Find where the given text appears and provide that cell's center as (x, y) coordinate. 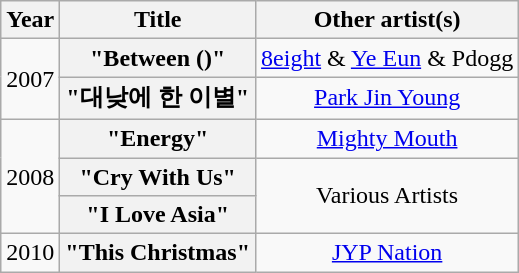
"대낮에 한 이별" (158, 98)
"Energy" (158, 138)
Mighty Mouth (388, 138)
Other artist(s) (388, 20)
Park Jin Young (388, 98)
"Cry With Us" (158, 177)
Various Artists (388, 196)
2008 (30, 176)
JYP Nation (388, 253)
8eight & Ye Eun & Pdogg (388, 58)
"This Christmas" (158, 253)
Title (158, 20)
"I Love Asia" (158, 215)
2010 (30, 253)
Year (30, 20)
"Between ()" (158, 58)
2007 (30, 80)
